Detect which cell encompasses the target text, then output its [X, Y] center coordinate. 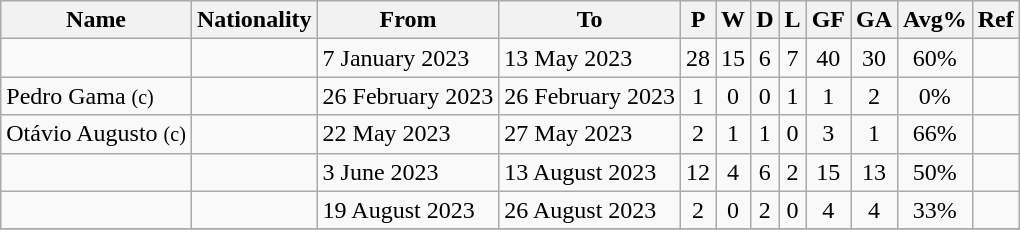
13 [874, 172]
0% [936, 96]
W [734, 20]
Pedro Gama (c) [96, 96]
50% [936, 172]
7 [792, 58]
28 [698, 58]
7 January 2023 [408, 58]
From [408, 20]
60% [936, 58]
66% [936, 134]
To [590, 20]
3 June 2023 [408, 172]
GF [828, 20]
19 August 2023 [408, 210]
22 May 2023 [408, 134]
Nationality [254, 20]
Otávio Augusto (c) [96, 134]
40 [828, 58]
Name [96, 20]
L [792, 20]
GA [874, 20]
12 [698, 172]
13 August 2023 [590, 172]
Ref [996, 20]
D [765, 20]
3 [828, 134]
Avg% [936, 20]
27 May 2023 [590, 134]
30 [874, 58]
26 August 2023 [590, 210]
33% [936, 210]
13 May 2023 [590, 58]
P [698, 20]
